Detect which cell encompasses the target text, then output its [X, Y] center coordinate. 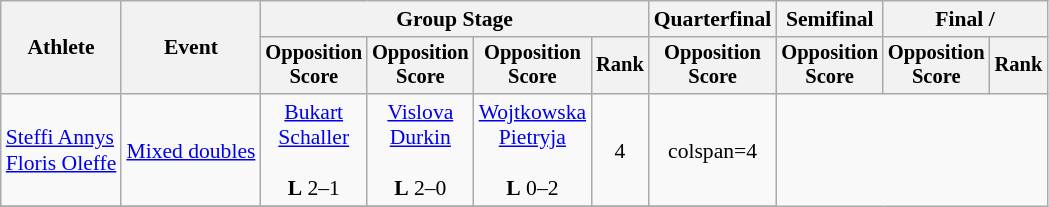
Mixed doubles [190, 150]
Semifinal [830, 19]
Athlete [62, 48]
Vislova Durkin L 2–0 [420, 150]
Steffi Annys Floris Oleffe [62, 150]
Bukart Schaller L 2–1 [314, 150]
Final / [965, 19]
Group Stage [454, 19]
Wojtkowska Pietryja L 0–2 [533, 150]
Quarterfinal [713, 19]
4 [620, 150]
colspan=4 [713, 150]
Event [190, 48]
